Provide the [x, y] coordinate of the cell's center where the given text is located.  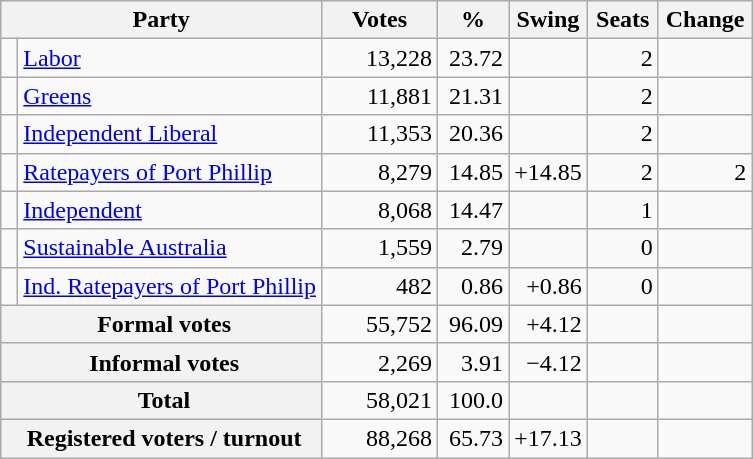
23.72 [474, 58]
100.0 [474, 400]
Informal votes [162, 362]
Registered voters / turnout [162, 438]
1 [622, 210]
482 [380, 286]
2.79 [474, 248]
Seats [622, 20]
Labor [170, 58]
88,268 [380, 438]
11,353 [380, 134]
11,881 [380, 96]
Ratepayers of Port Phillip [170, 172]
8,068 [380, 210]
3.91 [474, 362]
Ind. Ratepayers of Port Phillip [170, 286]
Party [162, 20]
14.47 [474, 210]
55,752 [380, 324]
1,559 [380, 248]
+4.12 [548, 324]
−4.12 [548, 362]
+14.85 [548, 172]
% [474, 20]
14.85 [474, 172]
20.36 [474, 134]
65.73 [474, 438]
Sustainable Australia [170, 248]
Total [162, 400]
+0.86 [548, 286]
58,021 [380, 400]
96.09 [474, 324]
Independent [170, 210]
Greens [170, 96]
21.31 [474, 96]
8,279 [380, 172]
Votes [380, 20]
Change [705, 20]
Swing [548, 20]
2,269 [380, 362]
0.86 [474, 286]
13,228 [380, 58]
+17.13 [548, 438]
Independent Liberal [170, 134]
Formal votes [162, 324]
